Detect which cell encompasses the target text, then output its [X, Y] center coordinate. 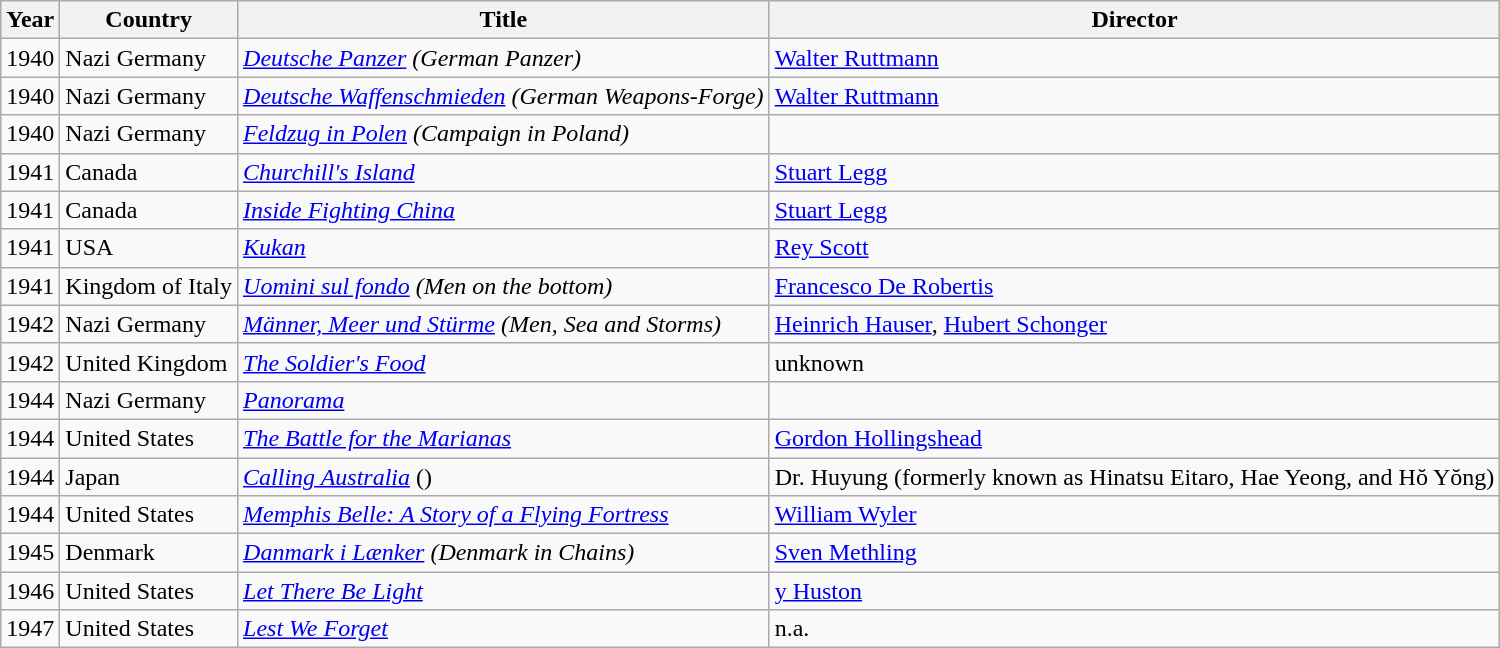
Heinrich Hauser, Hubert Schonger [1134, 324]
Deutsche Panzer (German Panzer) [504, 58]
Francesco De Robertis [1134, 286]
Country [149, 20]
Uomini sul fondo (Men on the bottom) [504, 286]
Panorama [504, 400]
Sven Methling [1134, 553]
Kukan [504, 248]
Rey Scott [1134, 248]
Feldzug in Polen (Campaign in Poland) [504, 134]
y Huston [1134, 591]
Deutsche Waffenschmieden (German Weapons-Forge) [504, 96]
Churchill's Island [504, 172]
1947 [30, 629]
Männer, Meer und Stürme (Men, Sea and Storms) [504, 324]
The Soldier's Food [504, 362]
The Battle for the Marianas [504, 438]
Dr. Huyung (formerly known as Hinatsu Eitaro, Hae Yeong, and Hŏ Yŏng) [1134, 477]
1945 [30, 553]
Memphis Belle: A Story of a Flying Fortress [504, 515]
Calling Australia () [504, 477]
Year [30, 20]
1946 [30, 591]
Let There Be Light [504, 591]
Inside Fighting China [504, 210]
USA [149, 248]
Gordon Hollingshead [1134, 438]
Title [504, 20]
United Kingdom [149, 362]
n.a. [1134, 629]
Danmark i Lænker (Denmark in Chains) [504, 553]
Lest We Forget [504, 629]
Director [1134, 20]
Denmark [149, 553]
unknown [1134, 362]
Japan [149, 477]
William Wyler [1134, 515]
Kingdom of Italy [149, 286]
